Provide the (x, y) coordinate of the cell's center where the given text is located.  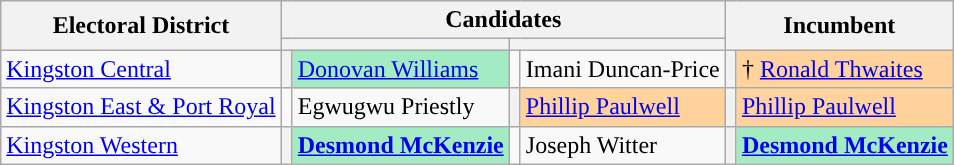
Egwugwu Priestly (400, 107)
Imani Duncan-Price (622, 69)
Kingston Western (141, 145)
Incumbent (839, 26)
Kingston Central (141, 69)
Electoral District (141, 26)
† Ronald Thwaites (844, 69)
Candidates (503, 20)
Kingston East & Port Royal (141, 107)
Joseph Witter (622, 145)
Donovan Williams (400, 69)
